Identify which cell holds the provided text, then report its (X, Y) central coordinate. 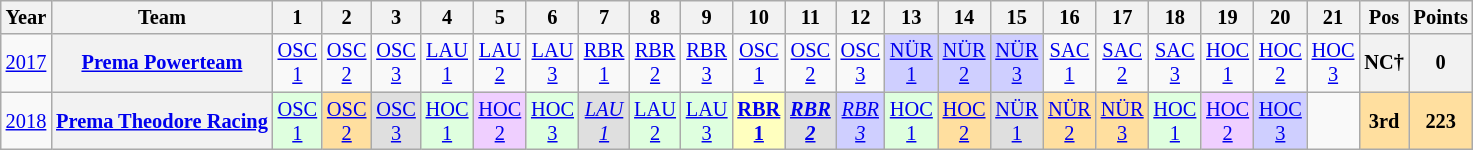
2 (346, 17)
21 (1334, 17)
3rd (1384, 121)
NC† (1384, 63)
9 (707, 17)
SAC1 (1070, 63)
SAC2 (1122, 63)
SAC3 (1176, 63)
4 (448, 17)
Year (26, 17)
2018 (26, 121)
Points (1441, 17)
18 (1176, 17)
7 (604, 17)
0 (1441, 63)
Prema Powerteam (162, 63)
10 (758, 17)
15 (1016, 17)
2017 (26, 63)
5 (500, 17)
3 (396, 17)
1 (298, 17)
Prema Theodore Racing (162, 121)
12 (860, 17)
14 (964, 17)
17 (1122, 17)
6 (552, 17)
20 (1280, 17)
13 (912, 17)
Pos (1384, 17)
19 (1228, 17)
8 (655, 17)
223 (1441, 121)
16 (1070, 17)
Team (162, 17)
11 (810, 17)
